Locate the cell with the specified text and output its [X, Y] center coordinate. 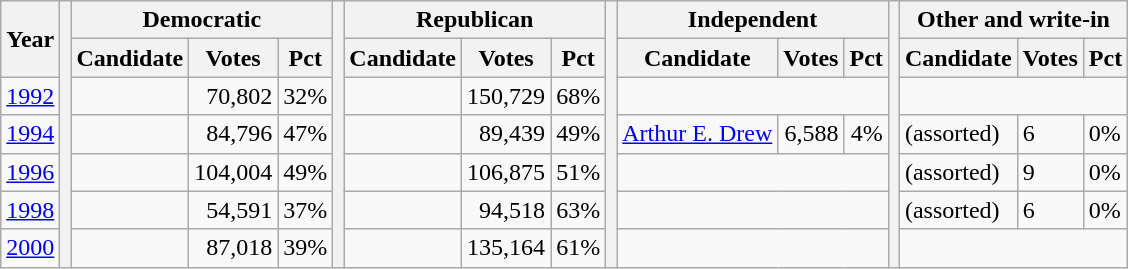
1992 [30, 96]
63% [578, 210]
Democratic [202, 20]
6,588 [811, 134]
104,004 [234, 172]
1998 [30, 210]
Year [30, 39]
87,018 [234, 248]
1994 [30, 134]
89,439 [506, 134]
32% [306, 96]
Republican [475, 20]
39% [306, 248]
68% [578, 96]
37% [306, 210]
150,729 [506, 96]
84,796 [234, 134]
94,518 [506, 210]
Other and write-in [1013, 20]
135,164 [506, 248]
4% [866, 134]
70,802 [234, 96]
106,875 [506, 172]
Independent [753, 20]
61% [578, 248]
51% [578, 172]
1996 [30, 172]
9 [1050, 172]
Arthur E. Drew [698, 134]
2000 [30, 248]
54,591 [234, 210]
47% [306, 134]
